Capture the cell that displays the provided text and extract its (x, y) central coordinate. 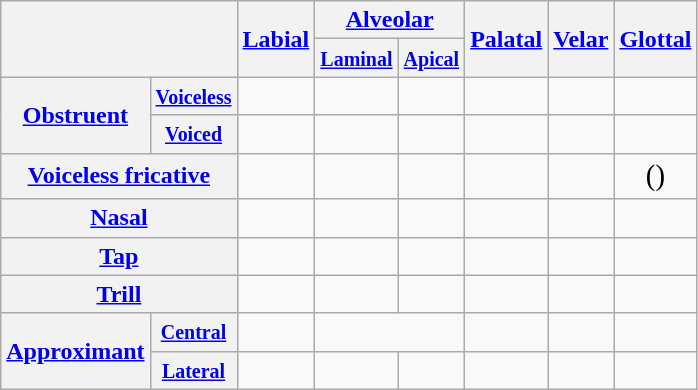
() (656, 176)
Lateral (194, 370)
Central (194, 332)
Apical (432, 58)
Glottal (656, 39)
Voiced (194, 134)
Trill (119, 294)
Nasal (119, 218)
Labial (276, 39)
Alveolar (390, 20)
Voiceless (194, 96)
Approximant (76, 351)
Palatal (506, 39)
Velar (581, 39)
Laminal (356, 58)
Obstruent (76, 115)
Tap (119, 256)
Voiceless fricative (119, 176)
